Scan for the cell matching the given text and deliver its [X, Y] coordinate at center. 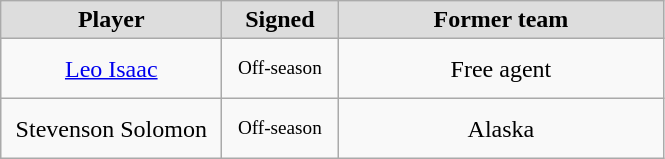
Leo Isaac [112, 69]
Player [112, 20]
Former team [501, 20]
Stevenson Solomon [112, 129]
Free agent [501, 69]
Alaska [501, 129]
Signed [280, 20]
